Find where the given text appears and provide that cell's center as [X, Y] coordinate. 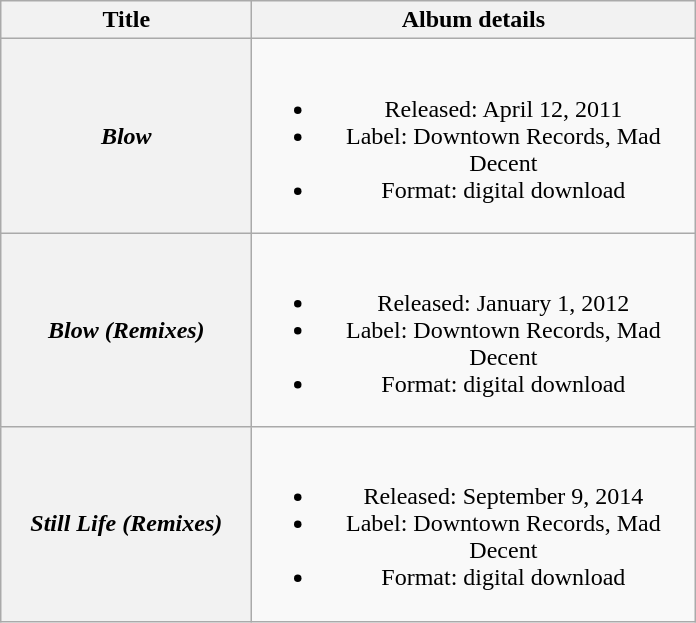
Album details [474, 20]
Blow (Remixes) [126, 330]
Released: September 9, 2014Label: Downtown Records, Mad DecentFormat: digital download [474, 524]
Released: April 12, 2011Label: Downtown Records, Mad DecentFormat: digital download [474, 136]
Title [126, 20]
Blow [126, 136]
Still Life (Remixes) [126, 524]
Released: January 1, 2012Label: Downtown Records, Mad DecentFormat: digital download [474, 330]
